From the cell containing the given text, extract its center point as (X, Y) coordinate. 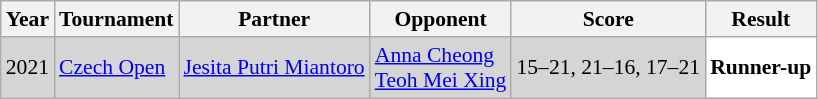
Anna Cheong Teoh Mei Xing (441, 68)
Year (28, 19)
Jesita Putri Miantoro (274, 68)
Tournament (116, 19)
Czech Open (116, 68)
Score (608, 19)
Result (760, 19)
15–21, 21–16, 17–21 (608, 68)
Partner (274, 19)
2021 (28, 68)
Runner-up (760, 68)
Opponent (441, 19)
